Pinpoint the cell where the given text exists, returning its (X, Y) midpoint coordinate. 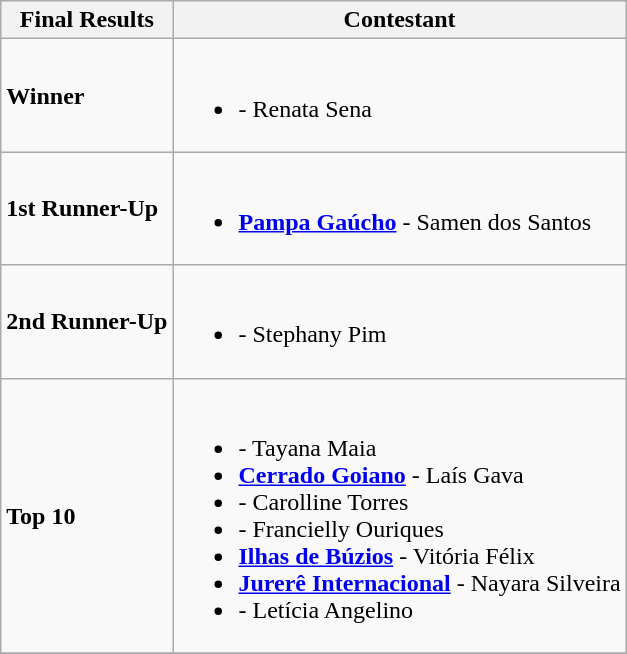
Top 10 (87, 516)
- Renata Sena (400, 96)
Pampa Gaúcho - Samen dos Santos (400, 208)
- Stephany Pim (400, 322)
Winner (87, 96)
2nd Runner-Up (87, 322)
1st Runner-Up (87, 208)
Contestant (400, 20)
Final Results (87, 20)
